Return (X, Y) of the center of cell containing provided text 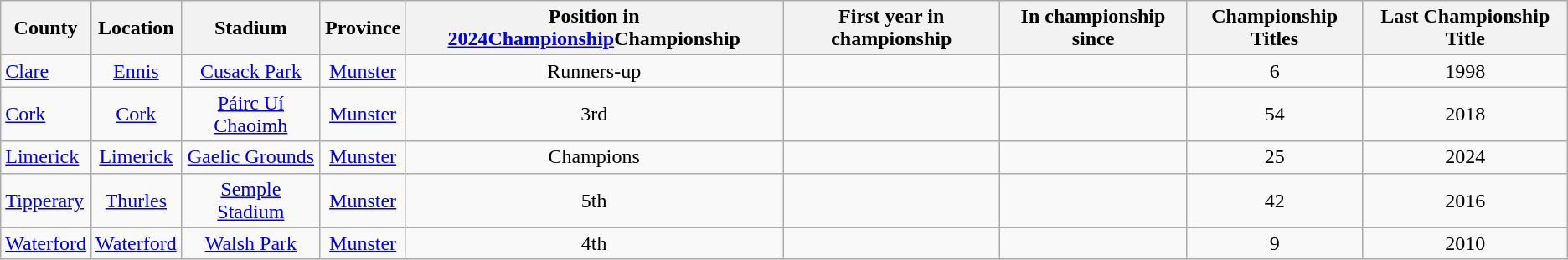
Runners-up (595, 71)
In championship since (1093, 28)
County (46, 28)
Cusack Park (250, 71)
Páirc Uí Chaoimh (250, 114)
Clare (46, 71)
Gaelic Grounds (250, 157)
2024 (1465, 157)
3rd (595, 114)
6 (1275, 71)
Tipperary (46, 201)
42 (1275, 201)
Championship Titles (1275, 28)
Location (136, 28)
5th (595, 201)
Walsh Park (250, 243)
Semple Stadium (250, 201)
Position in 2024ChampionshipChampionship (595, 28)
2010 (1465, 243)
4th (595, 243)
25 (1275, 157)
First year in championship (891, 28)
Last Championship Title (1465, 28)
Ennis (136, 71)
2016 (1465, 201)
Stadium (250, 28)
Champions (595, 157)
Province (362, 28)
1998 (1465, 71)
Thurles (136, 201)
54 (1275, 114)
9 (1275, 243)
2018 (1465, 114)
